Scan for the cell matching the given text and deliver its (x, y) coordinate at center. 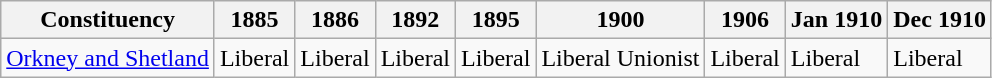
1885 (254, 20)
Jan 1910 (836, 20)
1892 (415, 20)
1900 (620, 20)
1906 (745, 20)
Liberal Unionist (620, 58)
Dec 1910 (940, 20)
Constituency (108, 20)
1895 (496, 20)
1886 (335, 20)
Orkney and Shetland (108, 58)
